Determine the (X, Y) coordinate at the center of the cell enclosing the given text.  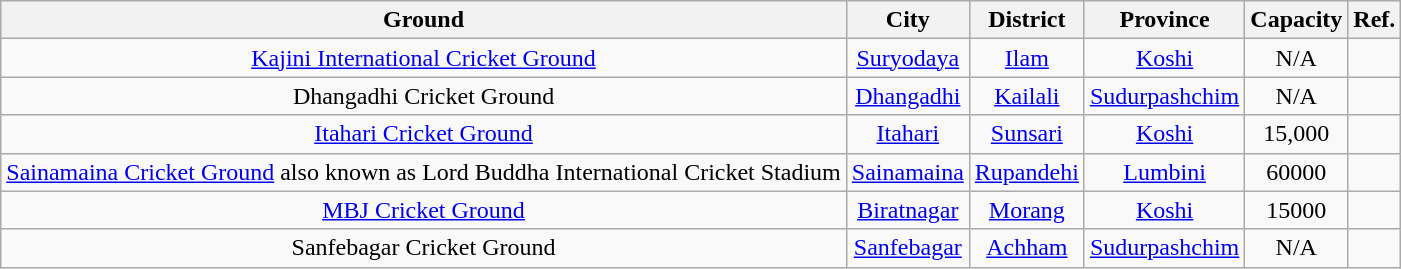
Itahari Cricket Ground (424, 134)
Dhangadhi Cricket Ground (424, 96)
District (1026, 20)
Sanfebagar (908, 248)
Sanfebagar Cricket Ground (424, 248)
Itahari (908, 134)
Rupandehi (1026, 172)
Achham (1026, 248)
Lumbini (1164, 172)
Biratnagar (908, 210)
Morang (1026, 210)
Suryodaya (908, 58)
Dhangadhi (908, 96)
Province (1164, 20)
Ref. (1374, 20)
Ground (424, 20)
Sainamaina (908, 172)
Capacity (1296, 20)
15000 (1296, 210)
Kajini International Cricket Ground (424, 58)
Kailali (1026, 96)
60000 (1296, 172)
15,000 (1296, 134)
MBJ Cricket Ground (424, 210)
Ilam (1026, 58)
Sainamaina Cricket Ground also known as Lord Buddha International Cricket Stadium (424, 172)
City (908, 20)
Sunsari (1026, 134)
